For the text-containing cell, return its midpoint in [X, Y] coordinate format. 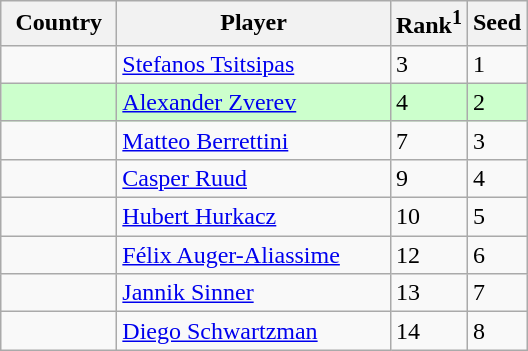
Player [254, 24]
Stefanos Tsitsipas [254, 64]
12 [428, 255]
6 [496, 255]
1 [496, 64]
13 [428, 293]
Seed [496, 24]
Diego Schwartzman [254, 331]
Rank1 [428, 24]
Country [59, 24]
Hubert Hurkacz [254, 217]
Félix Auger-Aliassime [254, 255]
14 [428, 331]
10 [428, 217]
2 [496, 102]
8 [496, 331]
Alexander Zverev [254, 102]
Matteo Berrettini [254, 140]
Casper Ruud [254, 178]
5 [496, 217]
Jannik Sinner [254, 293]
9 [428, 178]
